Identify which cell holds the provided text, then report its [X, Y] central coordinate. 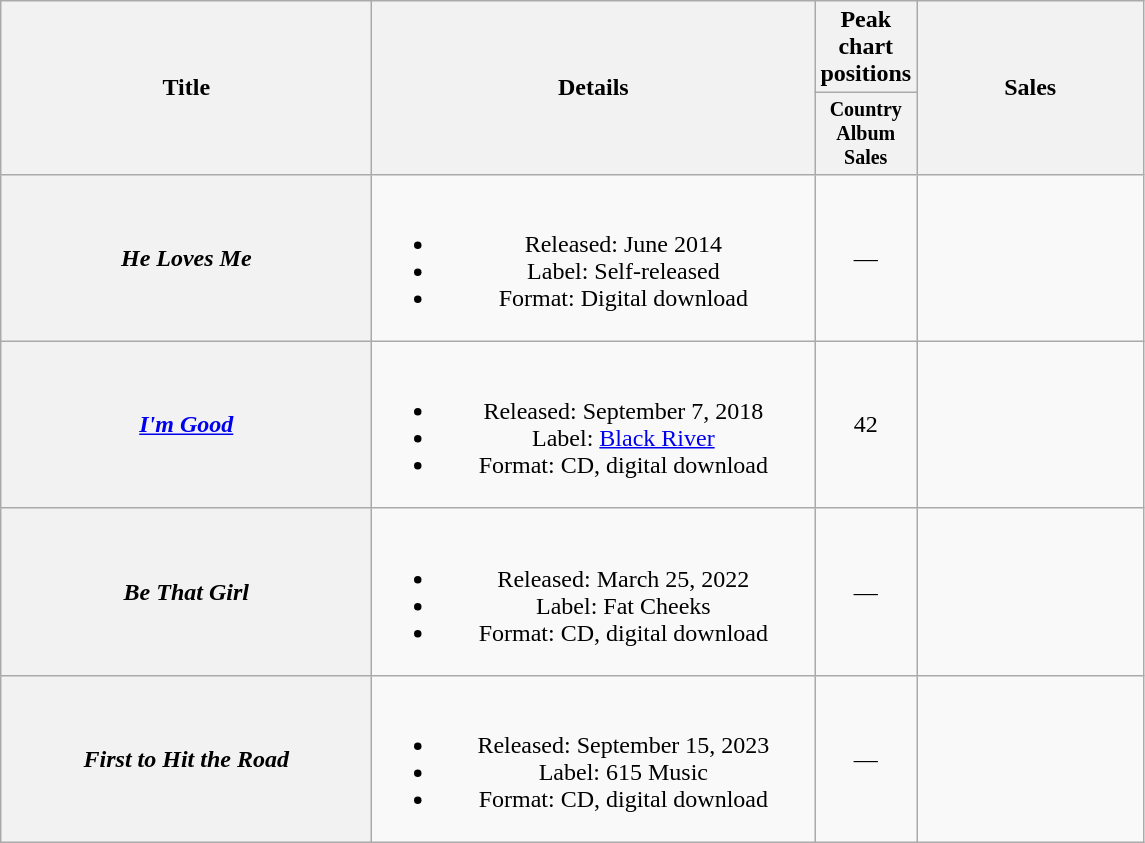
Be That Girl [186, 592]
Released: September 7, 2018Label: Black RiverFormat: CD, digital download [594, 424]
Country Album Sales [866, 134]
Peak chart positions [866, 47]
Released: June 2014Label: Self-releasedFormat: Digital download [594, 258]
I'm Good [186, 424]
Details [594, 88]
Released: September 15, 2023Label: 615 MusicFormat: CD, digital download [594, 758]
First to Hit the Road [186, 758]
Title [186, 88]
He Loves Me [186, 258]
42 [866, 424]
Released: March 25, 2022Label: Fat CheeksFormat: CD, digital download [594, 592]
Sales [1030, 88]
